Capture the cell that displays the provided text and extract its [X, Y] central coordinate. 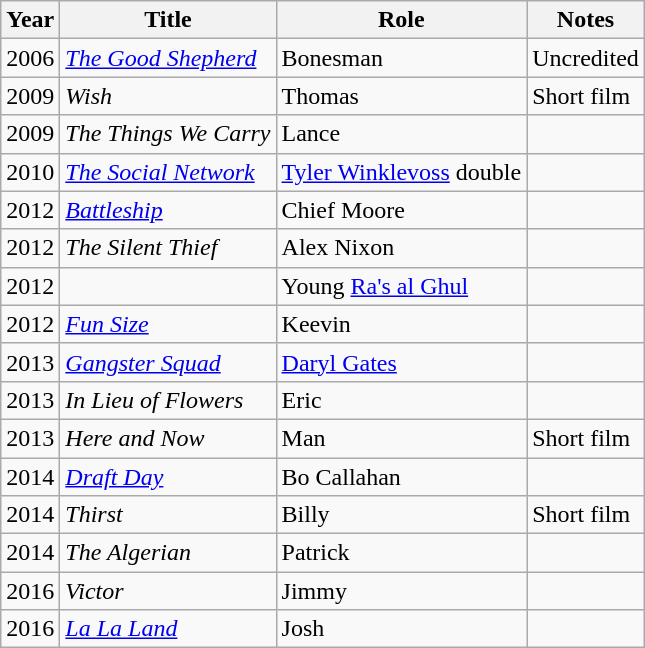
2006 [30, 58]
Notes [586, 20]
The Algerian [168, 553]
Lance [402, 134]
Gangster Squad [168, 362]
Alex Nixon [402, 248]
Daryl Gates [402, 362]
Draft Day [168, 477]
Bonesman [402, 58]
Thomas [402, 96]
Title [168, 20]
Wish [168, 96]
In Lieu of Flowers [168, 400]
Young Ra's al Ghul [402, 286]
Uncredited [586, 58]
Billy [402, 515]
Fun Size [168, 324]
Josh [402, 629]
The Social Network [168, 172]
2010 [30, 172]
La La Land [168, 629]
Battleship [168, 210]
The Silent Thief [168, 248]
Chief Moore [402, 210]
Thirst [168, 515]
Bo Callahan [402, 477]
Role [402, 20]
The Good Shepherd [168, 58]
Patrick [402, 553]
The Things We Carry [168, 134]
Man [402, 438]
Jimmy [402, 591]
Keevin [402, 324]
Eric [402, 400]
Here and Now [168, 438]
Tyler Winklevoss double [402, 172]
Year [30, 20]
Victor [168, 591]
